Scan for the cell matching the given text and deliver its [X, Y] coordinate at center. 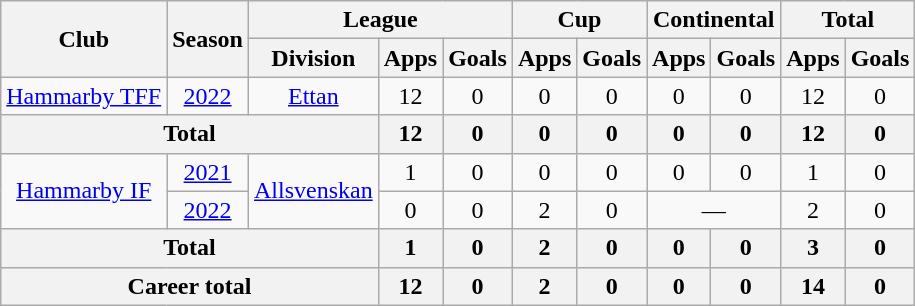
2021 [208, 172]
Cup [579, 20]
Continental [714, 20]
Hammarby TFF [84, 96]
14 [813, 286]
Ettan [313, 96]
Season [208, 39]
Club [84, 39]
League [380, 20]
Career total [190, 286]
— [714, 210]
Allsvenskan [313, 191]
3 [813, 248]
Division [313, 58]
Hammarby IF [84, 191]
